Identify which cell holds the provided text, then report its (x, y) central coordinate. 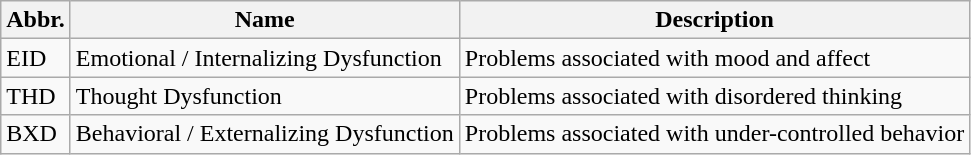
EID (36, 58)
Emotional / Internalizing Dysfunction (264, 58)
THD (36, 96)
BXD (36, 134)
Description (714, 20)
Name (264, 20)
Thought Dysfunction (264, 96)
Problems associated with mood and affect (714, 58)
Problems associated with disordered thinking (714, 96)
Behavioral / Externalizing Dysfunction (264, 134)
Abbr. (36, 20)
Problems associated with under-controlled behavior (714, 134)
